Identify which cell holds the provided text, then report its (x, y) central coordinate. 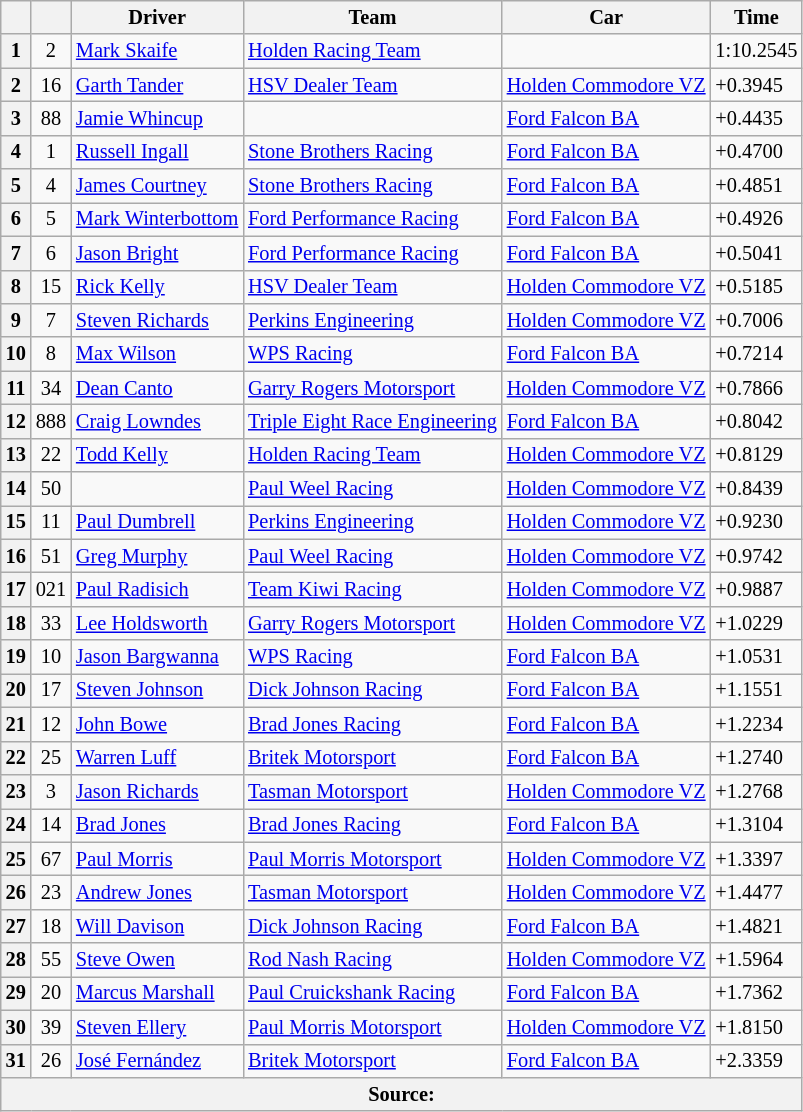
+0.9742 (756, 556)
Steven Richards (157, 320)
Warren Luff (157, 758)
24 (16, 825)
39 (51, 1027)
+0.7214 (756, 354)
Jamie Whincup (157, 118)
Russell Ingall (157, 152)
Triple Eight Race Engineering (372, 421)
Jason Richards (157, 791)
29 (16, 993)
+0.4926 (756, 219)
+1.2234 (756, 724)
021 (51, 589)
Steve Owen (157, 960)
Jason Bargwanna (157, 657)
Steven Ellery (157, 1027)
+1.3397 (756, 859)
27 (16, 926)
Lee Holdsworth (157, 623)
Steven Johnson (157, 690)
Mark Winterbottom (157, 219)
Team (372, 17)
Max Wilson (157, 354)
Rick Kelly (157, 287)
+0.8042 (756, 421)
+1.4477 (756, 892)
Dean Canto (157, 388)
+0.4851 (756, 186)
+0.9230 (756, 522)
+1.5964 (756, 960)
James Courtney (157, 186)
Todd Kelly (157, 455)
+0.4700 (756, 152)
+1.0229 (756, 623)
Time (756, 17)
Will Davison (157, 926)
+1.0531 (756, 657)
13 (16, 455)
30 (16, 1027)
+1.2740 (756, 758)
Car (606, 17)
34 (51, 388)
+1.2768 (756, 791)
31 (16, 1061)
John Bowe (157, 724)
51 (51, 556)
+2.3359 (756, 1061)
+1.4821 (756, 926)
+1.3104 (756, 825)
9 (16, 320)
+1.7362 (756, 993)
1:10.2545 (756, 51)
28 (16, 960)
67 (51, 859)
Andrew Jones (157, 892)
21 (16, 724)
+0.7006 (756, 320)
+0.3945 (756, 85)
Team Kiwi Racing (372, 589)
+0.8439 (756, 489)
55 (51, 960)
+0.4435 (756, 118)
+0.8129 (756, 455)
+1.8150 (756, 1027)
+0.9887 (756, 589)
Mark Skaife (157, 51)
+0.5041 (756, 253)
88 (51, 118)
33 (51, 623)
Paul Cruickshank Racing (372, 993)
Paul Radisich (157, 589)
Source: (402, 1094)
Jason Bright (157, 253)
Paul Morris (157, 859)
+0.5185 (756, 287)
+0.7866 (756, 388)
19 (16, 657)
José Fernández (157, 1061)
Craig Lowndes (157, 421)
50 (51, 489)
Brad Jones (157, 825)
Greg Murphy (157, 556)
Marcus Marshall (157, 993)
Garth Tander (157, 85)
Driver (157, 17)
+1.1551 (756, 690)
888 (51, 421)
Paul Dumbrell (157, 522)
Rod Nash Racing (372, 960)
